Return (X, Y) of the center of cell containing provided text 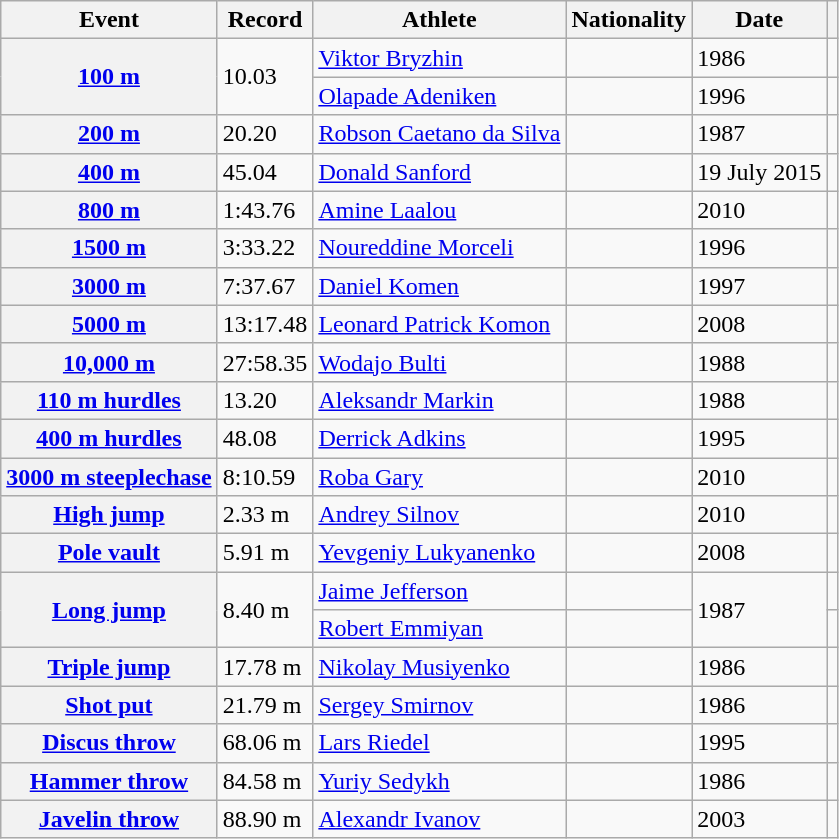
Record (265, 20)
Robert Emmiyan (440, 629)
20.20 (265, 134)
Noureddine Morceli (440, 248)
Viktor Bryzhin (440, 58)
27:58.35 (265, 362)
100 m (109, 77)
5000 m (109, 324)
68.06 m (265, 743)
1:43.76 (265, 210)
19 July 2015 (760, 172)
2003 (760, 819)
Roba Gary (440, 477)
3:33.22 (265, 248)
3000 m steeplechase (109, 477)
800 m (109, 210)
21.79 m (265, 705)
110 m hurdles (109, 400)
10,000 m (109, 362)
Derrick Adkins (440, 438)
Event (109, 20)
Triple jump (109, 667)
1997 (760, 286)
Daniel Komen (440, 286)
High jump (109, 515)
200 m (109, 134)
17.78 m (265, 667)
3000 m (109, 286)
Nationality (629, 20)
1500 m (109, 248)
Lars Riedel (440, 743)
Javelin throw (109, 819)
Date (760, 20)
8.40 m (265, 610)
Long jump (109, 610)
Discus throw (109, 743)
Andrey Silnov (440, 515)
Jaime Jefferson (440, 591)
45.04 (265, 172)
Alexandr Ivanov (440, 819)
Hammer throw (109, 781)
13:17.48 (265, 324)
Donald Sanford (440, 172)
Yevgeniy Lukyanenko (440, 553)
400 m (109, 172)
Wodajo Bulti (440, 362)
Shot put (109, 705)
Pole vault (109, 553)
Sergey Smirnov (440, 705)
84.58 m (265, 781)
5.91 m (265, 553)
Robson Caetano da Silva (440, 134)
13.20 (265, 400)
7:37.67 (265, 286)
Leonard Patrick Komon (440, 324)
10.03 (265, 77)
400 m hurdles (109, 438)
48.08 (265, 438)
Aleksandr Markin (440, 400)
Olapade Adeniken (440, 96)
Athlete (440, 20)
Nikolay Musiyenko (440, 667)
Yuriy Sedykh (440, 781)
88.90 m (265, 819)
Amine Laalou (440, 210)
8:10.59 (265, 477)
2.33 m (265, 515)
